Scan for the cell matching the given text and deliver its [X, Y] coordinate at center. 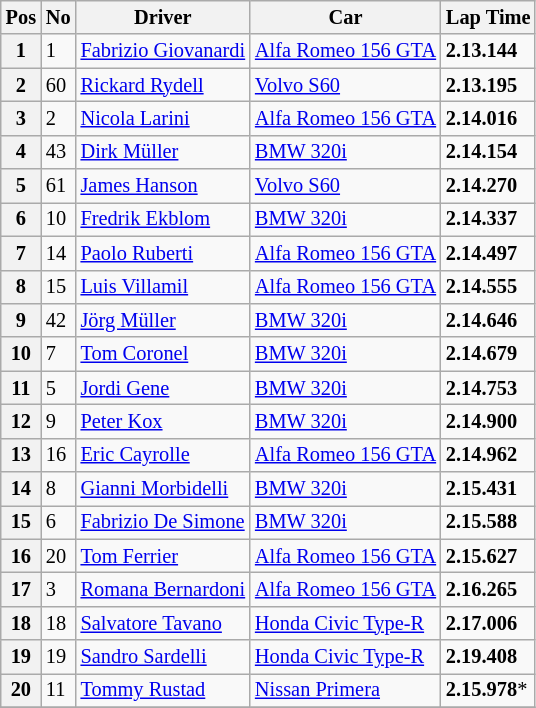
13 [21, 455]
Gianni Morbidelli [163, 489]
No [58, 17]
2.14.154 [488, 152]
2.16.265 [488, 589]
2.19.408 [488, 657]
4 [21, 152]
2.15.627 [488, 556]
Lap Time [488, 17]
Tom Ferrier [163, 556]
2.14.962 [488, 455]
Tommy Rustad [163, 690]
2.14.016 [488, 118]
17 [21, 589]
Fredrik Ekblom [163, 219]
Eric Cayrolle [163, 455]
2.14.555 [488, 287]
Rickard Rydell [163, 85]
Luis Villamil [163, 287]
Pos [21, 17]
2.14.270 [488, 186]
Car [346, 17]
Romana Bernardoni [163, 589]
Nicola Larini [163, 118]
Salvatore Tavano [163, 623]
2.13.144 [488, 51]
42 [58, 320]
12 [21, 421]
61 [58, 186]
2.17.006 [488, 623]
43 [58, 152]
Nissan Primera [346, 690]
2.13.195 [488, 85]
2.15.978* [488, 690]
2.14.679 [488, 354]
Sandro Sardelli [163, 657]
Dirk Müller [163, 152]
Peter Kox [163, 421]
James Hanson [163, 186]
Tom Coronel [163, 354]
2.14.646 [488, 320]
Fabrizio Giovanardi [163, 51]
Fabrizio De Simone [163, 522]
Jörg Müller [163, 320]
2.14.900 [488, 421]
2.14.497 [488, 253]
Paolo Ruberti [163, 253]
2.15.431 [488, 489]
60 [58, 85]
2.14.753 [488, 388]
2.15.588 [488, 522]
2.14.337 [488, 219]
Jordi Gene [163, 388]
Driver [163, 17]
